Extract the [X, Y] coordinate from the center of the cell holding the provided text.  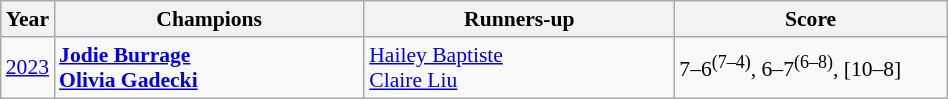
7–6(7–4), 6–7(6–8), [10–8] [810, 68]
Score [810, 19]
Jodie Burrage Olivia Gadecki [209, 68]
Runners-up [519, 19]
Champions [209, 19]
2023 [28, 68]
Year [28, 19]
Hailey Baptiste Claire Liu [519, 68]
